Detect which cell encompasses the target text, then output its (x, y) center coordinate. 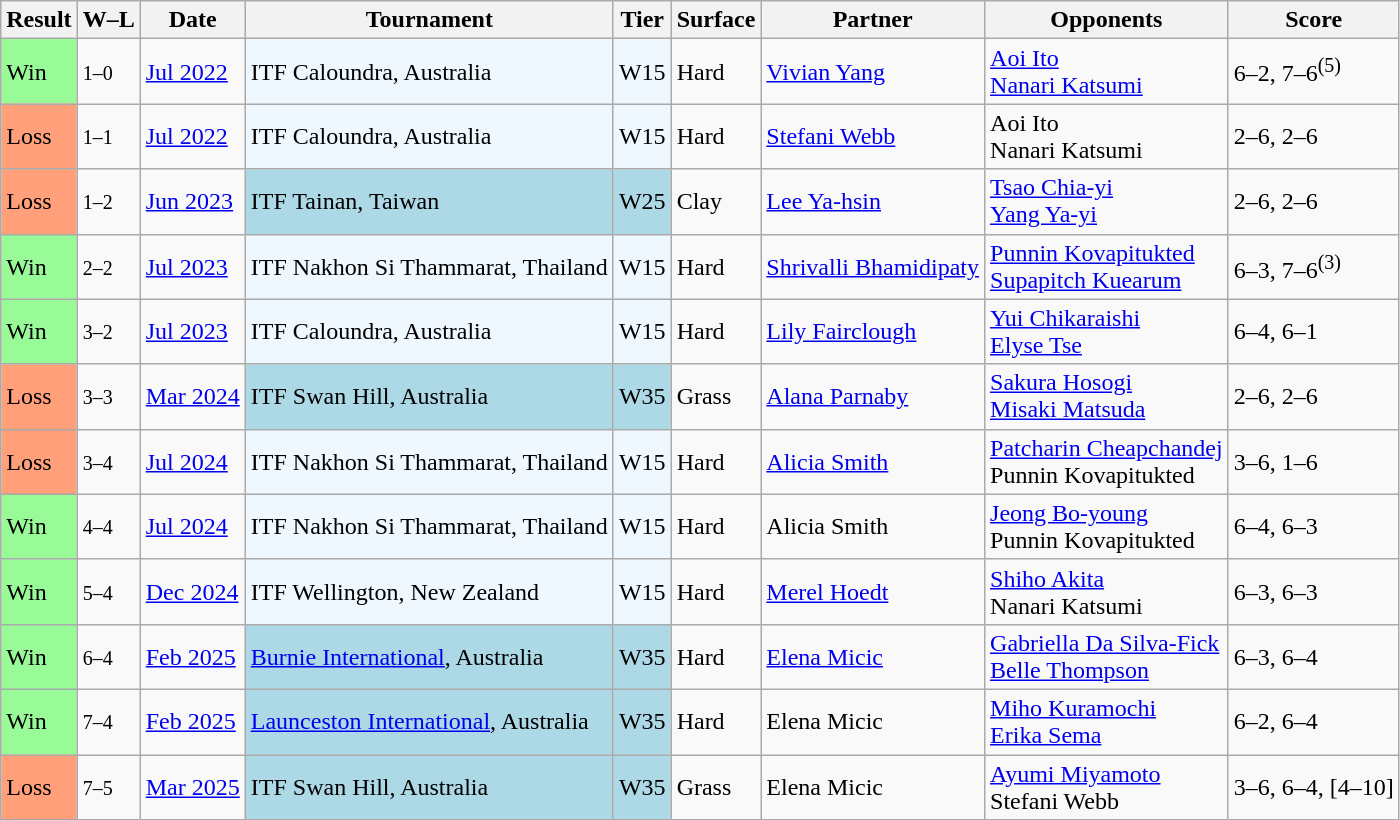
1–0 (108, 72)
Partner (873, 20)
Jun 2023 (192, 202)
Opponents (1107, 20)
Lily Fairclough (873, 332)
6–3, 7–6(3) (1314, 266)
3–6, 1–6 (1314, 462)
Patcharin Cheapchandej Punnin Kovapitukted (1107, 462)
Tier (642, 20)
7–4 (108, 722)
ITF Wellington, New Zealand (429, 592)
6–2, 7–6(5) (1314, 72)
W–L (108, 20)
Score (1314, 20)
Result (39, 20)
6–4 (108, 656)
Mar 2025 (192, 786)
6–2, 6–4 (1314, 722)
6–4, 6–1 (1314, 332)
Jeong Bo-young Punnin Kovapitukted (1107, 526)
Shiho Akita Nanari Katsumi (1107, 592)
Punnin Kovapitukted Supapitch Kuearum (1107, 266)
Burnie International, Australia (429, 656)
3–3 (108, 396)
Yui Chikaraishi Elyse Tse (1107, 332)
3–4 (108, 462)
Gabriella Da Silva-Fick Belle Thompson (1107, 656)
1–1 (108, 136)
Merel Hoedt (873, 592)
1–2 (108, 202)
4–4 (108, 526)
Surface (716, 20)
W25 (642, 202)
Tsao Chia-yi Yang Ya-yi (1107, 202)
Clay (716, 202)
Tournament (429, 20)
3–2 (108, 332)
Stefani Webb (873, 136)
Lee Ya-hsin (873, 202)
5–4 (108, 592)
Mar 2024 (192, 396)
Launceston International, Australia (429, 722)
Vivian Yang (873, 72)
6–3, 6–3 (1314, 592)
Miho Kuramochi Erika Sema (1107, 722)
2–2 (108, 266)
7–5 (108, 786)
Date (192, 20)
Shrivalli Bhamidipaty (873, 266)
3–6, 6–4, [4–10] (1314, 786)
6–3, 6–4 (1314, 656)
Ayumi Miyamoto Stefani Webb (1107, 786)
ITF Tainan, Taiwan (429, 202)
Sakura Hosogi Misaki Matsuda (1107, 396)
6–4, 6–3 (1314, 526)
Alana Parnaby (873, 396)
Dec 2024 (192, 592)
